Determine the [X, Y] coordinate at the center of the cell enclosing the given text.  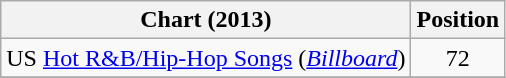
Position [458, 20]
Chart (2013) [206, 20]
US Hot R&B/Hip-Hop Songs (Billboard) [206, 58]
72 [458, 58]
